Detect which cell encompasses the target text, then output its (x, y) center coordinate. 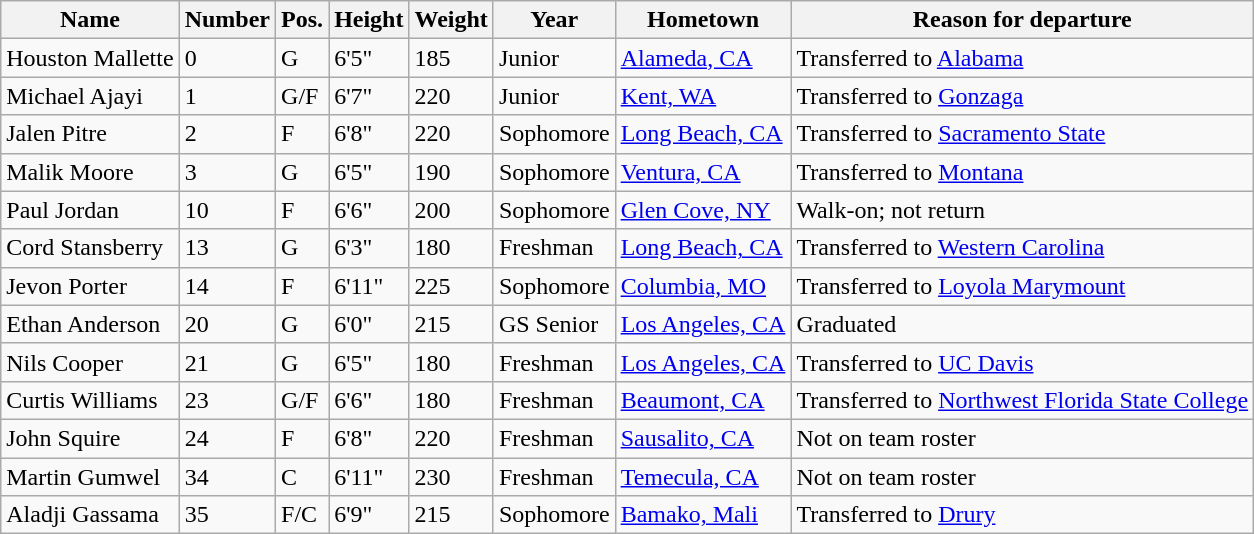
Transferred to Drury (1022, 515)
230 (451, 477)
Michael Ajayi (90, 96)
Transferred to Northwest Florida State College (1022, 400)
Bamako, Mali (703, 515)
Columbia, MO (703, 286)
3 (227, 172)
Transferred to Montana (1022, 172)
6'7" (369, 96)
185 (451, 58)
10 (227, 210)
Transferred to Alabama (1022, 58)
Transferred to Gonzaga (1022, 96)
Weight (451, 20)
225 (451, 286)
Beaumont, CA (703, 400)
GS Senior (554, 324)
21 (227, 362)
24 (227, 438)
Ventura, CA (703, 172)
Reason for departure (1022, 20)
Number (227, 20)
Pos. (302, 20)
14 (227, 286)
20 (227, 324)
Glen Cove, NY (703, 210)
Transferred to UC Davis (1022, 362)
F/C (302, 515)
John Squire (90, 438)
Hometown (703, 20)
Curtis Williams (90, 400)
Walk-on; not return (1022, 210)
Houston Mallette (90, 58)
13 (227, 248)
Aladji Gassama (90, 515)
Ethan Anderson (90, 324)
Graduated (1022, 324)
Kent, WA (703, 96)
2 (227, 134)
Transferred to Sacramento State (1022, 134)
6'3" (369, 248)
35 (227, 515)
Name (90, 20)
1 (227, 96)
Malik Moore (90, 172)
Jalen Pitre (90, 134)
34 (227, 477)
190 (451, 172)
Year (554, 20)
Cord Stansberry (90, 248)
Jevon Porter (90, 286)
Temecula, CA (703, 477)
Nils Cooper (90, 362)
Transferred to Loyola Marymount (1022, 286)
23 (227, 400)
200 (451, 210)
Martin Gumwel (90, 477)
Alameda, CA (703, 58)
Transferred to Western Carolina (1022, 248)
Height (369, 20)
Sausalito, CA (703, 438)
6'9" (369, 515)
C (302, 477)
6'0" (369, 324)
0 (227, 58)
Paul Jordan (90, 210)
